Output the (x, y) coordinate of the center of the cell containing the given text.  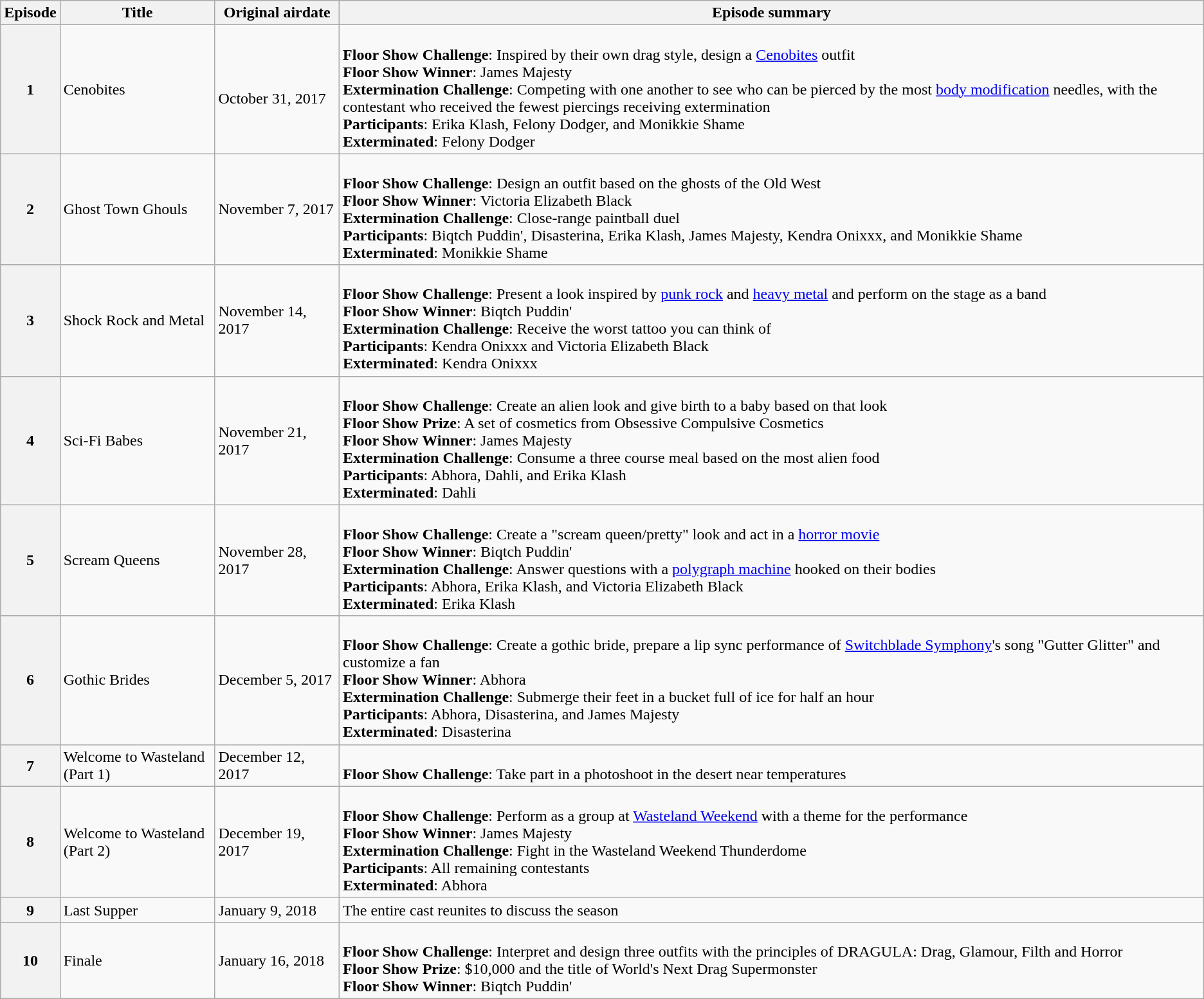
Cenobites (138, 89)
Welcome to Wasteland (Part 2) (138, 842)
November 14, 2017 (277, 320)
4 (30, 440)
7 (30, 765)
3 (30, 320)
November 28, 2017 (277, 561)
10 (30, 960)
Episode (30, 13)
Episode summary (772, 13)
November 7, 2017 (277, 210)
Shock Rock and Metal (138, 320)
December 12, 2017 (277, 765)
Scream Queens (138, 561)
Title (138, 13)
January 16, 2018 (277, 960)
9 (30, 910)
Floor Show Challenge: Take part in a photoshoot in the desert near temperatures (772, 765)
December 5, 2017 (277, 680)
6 (30, 680)
Last Supper (138, 910)
Ghost Town Ghouls (138, 210)
November 21, 2017 (277, 440)
5 (30, 561)
8 (30, 842)
Gothic Brides (138, 680)
October 31, 2017 (277, 89)
The entire cast reunites to discuss the season (772, 910)
December 19, 2017 (277, 842)
2 (30, 210)
Original airdate (277, 13)
Welcome to Wasteland (Part 1) (138, 765)
Finale (138, 960)
1 (30, 89)
January 9, 2018 (277, 910)
Sci-Fi Babes (138, 440)
